Search for the cell housing the specified text and yield its (x, y) center coordinate. 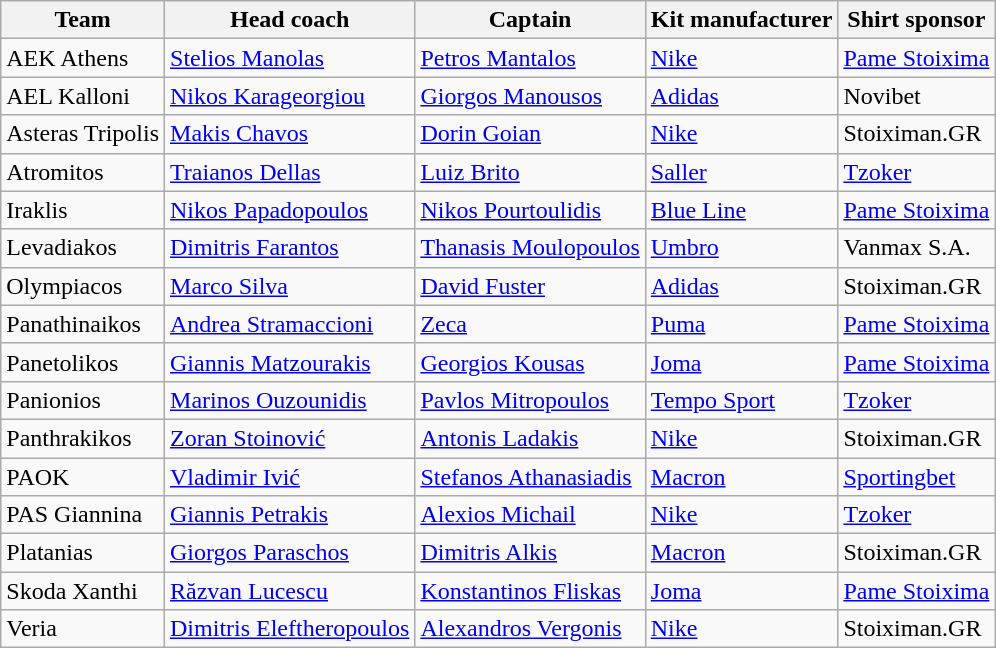
Stelios Manolas (290, 58)
Antonis Ladakis (530, 438)
Traianos Dellas (290, 172)
Shirt sponsor (916, 20)
Zoran Stoinović (290, 438)
Giannis Matzourakis (290, 362)
Nikos Karageorgiou (290, 96)
Saller (742, 172)
Petros Mantalos (530, 58)
Kit manufacturer (742, 20)
Tempo Sport (742, 400)
Giorgos Paraschos (290, 553)
Panathinaikos (83, 324)
Marinos Ouzounidis (290, 400)
Giannis Petrakis (290, 515)
Veria (83, 629)
Giorgos Manousos (530, 96)
Iraklis (83, 210)
Alexandros Vergonis (530, 629)
Vladimir Ivić (290, 477)
Captain (530, 20)
Panionios (83, 400)
Andrea Stramaccioni (290, 324)
Olympiacos (83, 286)
Pavlos Mitropoulos (530, 400)
Head coach (290, 20)
Vanmax S.A. (916, 248)
Thanasis Moulopoulos (530, 248)
Sportingbet (916, 477)
Dimitris Alkis (530, 553)
Asteras Tripolis (83, 134)
Atromitos (83, 172)
Levadiakos (83, 248)
David Fuster (530, 286)
Makis Chavos (290, 134)
Novibet (916, 96)
Puma (742, 324)
Skoda Xanthi (83, 591)
Nikos Pourtoulidis (530, 210)
Marco Silva (290, 286)
Dimitris Eleftheropoulos (290, 629)
Panetolikos (83, 362)
Platanias (83, 553)
Umbro (742, 248)
Dimitris Farantos (290, 248)
Alexios Michail (530, 515)
Răzvan Lucescu (290, 591)
Dorin Goian (530, 134)
PAOK (83, 477)
Georgios Kousas (530, 362)
Konstantinos Fliskas (530, 591)
Team (83, 20)
Panthrakikos (83, 438)
Luiz Brito (530, 172)
Stefanos Athanasiadis (530, 477)
Zeca (530, 324)
PAS Giannina (83, 515)
AEL Kalloni (83, 96)
Nikos Papadopoulos (290, 210)
AEK Athens (83, 58)
Blue Line (742, 210)
